Identify which cell holds the provided text, then report its [x, y] central coordinate. 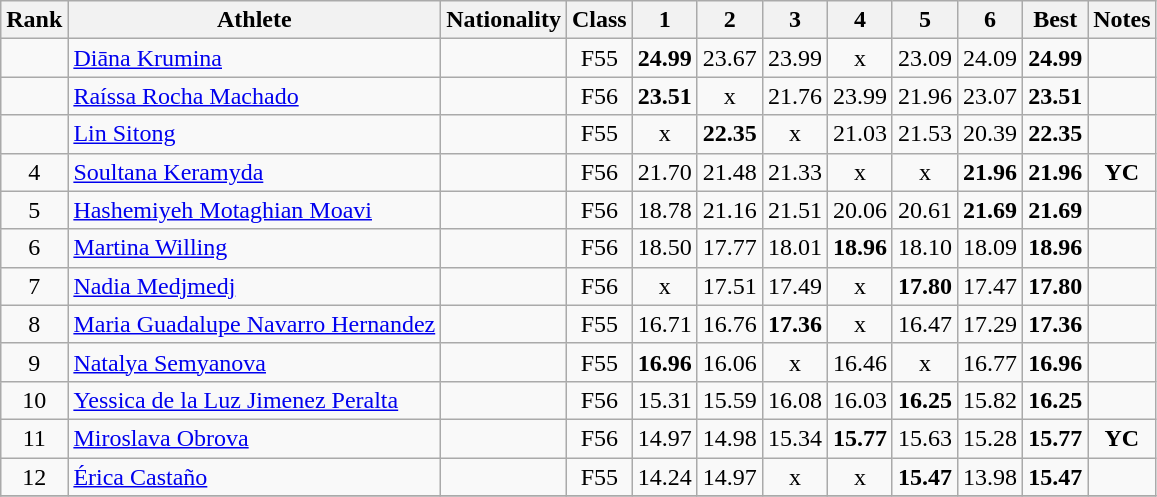
21.53 [924, 134]
11 [34, 438]
16.06 [730, 362]
17.47 [990, 286]
20.06 [860, 210]
15.28 [990, 438]
24.09 [990, 58]
17.29 [990, 324]
Notes [1122, 20]
14.98 [730, 438]
Class [599, 20]
21.51 [794, 210]
Nationality [504, 20]
23.67 [730, 58]
18.09 [990, 248]
Miroslava Obrova [254, 438]
18.01 [794, 248]
12 [34, 477]
16.03 [860, 400]
16.47 [924, 324]
20.61 [924, 210]
20.39 [990, 134]
21.03 [860, 134]
17.51 [730, 286]
23.09 [924, 58]
Best [1056, 20]
18.10 [924, 248]
Martina Willing [254, 248]
15.82 [990, 400]
9 [34, 362]
Maria Guadalupe Navarro Hernandez [254, 324]
21.33 [794, 172]
15.63 [924, 438]
23.07 [990, 96]
8 [34, 324]
21.76 [794, 96]
15.34 [794, 438]
21.48 [730, 172]
18.50 [664, 248]
14.24 [664, 477]
Athlete [254, 20]
Rank [34, 20]
3 [794, 20]
17.77 [730, 248]
Diāna Krumina [254, 58]
2 [730, 20]
Nadia Medjmedj [254, 286]
15.31 [664, 400]
1 [664, 20]
16.77 [990, 362]
16.46 [860, 362]
18.78 [664, 210]
16.71 [664, 324]
Natalya Semyanova [254, 362]
16.76 [730, 324]
21.16 [730, 210]
7 [34, 286]
15.59 [730, 400]
Yessica de la Luz Jimenez Peralta [254, 400]
13.98 [990, 477]
Érica Castaño [254, 477]
21.70 [664, 172]
Hashemiyeh Motaghian Moavi [254, 210]
10 [34, 400]
17.49 [794, 286]
Soultana Keramyda [254, 172]
Lin Sitong [254, 134]
16.08 [794, 400]
Raíssa Rocha Machado [254, 96]
